Detect which cell encompasses the target text, then output its [X, Y] center coordinate. 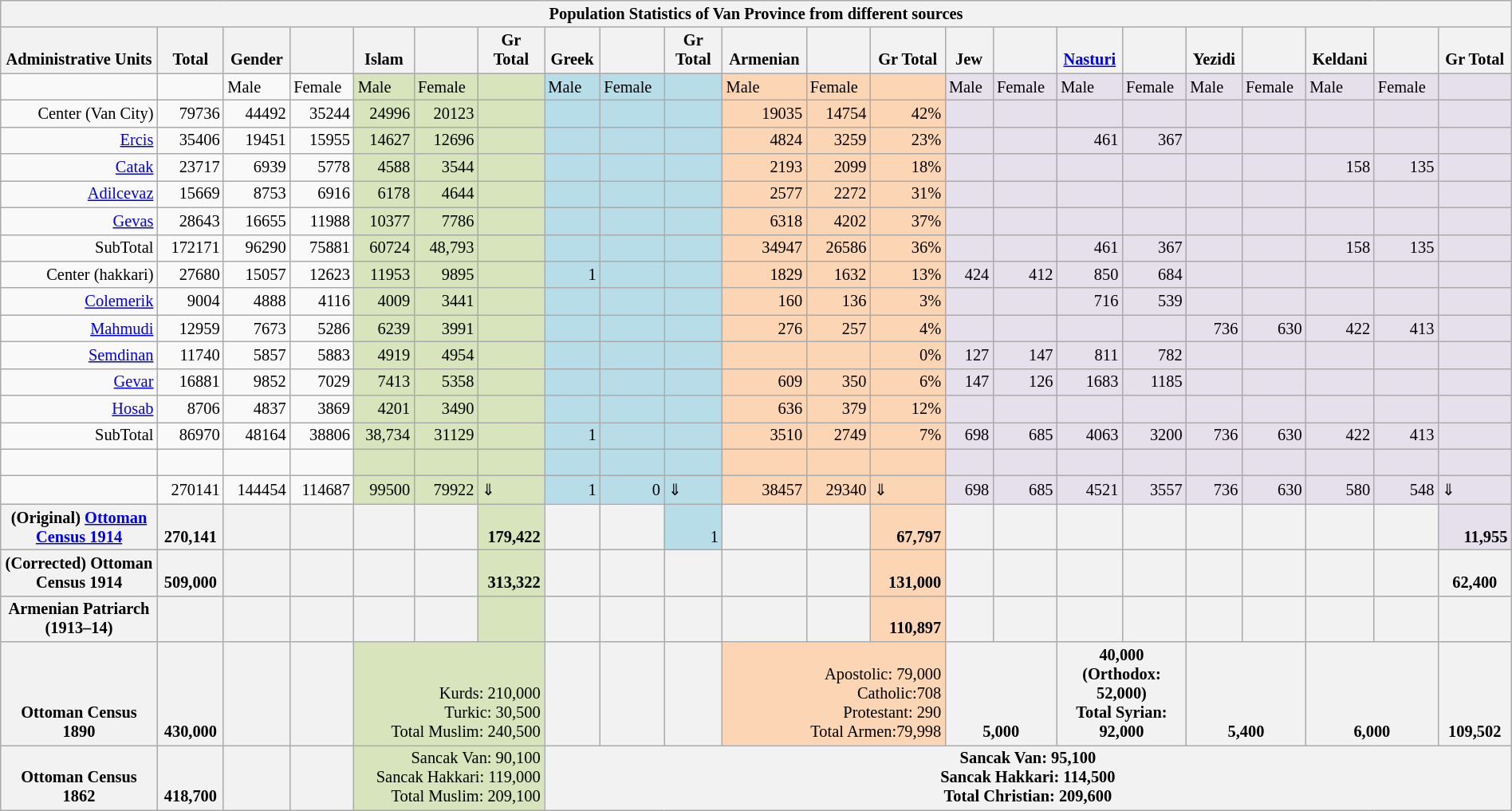
Armenian Patriarch (1913–14) [80, 619]
313,322 [510, 573]
716 [1089, 301]
4009 [384, 301]
75881 [321, 248]
Ercis [80, 140]
Kurds: 210,000 Turkic: 30,500 Total Muslim: 240,500 [450, 694]
12959 [190, 329]
1185 [1154, 382]
5286 [321, 329]
14627 [384, 140]
114687 [321, 490]
96290 [257, 248]
Gevas [80, 221]
636 [764, 409]
270141 [190, 490]
48,793 [446, 248]
28643 [190, 221]
257 [838, 329]
136 [838, 301]
5778 [321, 167]
14754 [838, 113]
Gender [257, 50]
1683 [1089, 382]
5358 [446, 382]
548 [1406, 490]
15057 [257, 274]
23% [908, 140]
4837 [257, 409]
3557 [1154, 490]
144454 [257, 490]
Administrative Units [80, 50]
4116 [321, 301]
48164 [257, 435]
23717 [190, 167]
609 [764, 382]
8753 [257, 194]
418,700 [190, 778]
179,422 [510, 527]
38457 [764, 490]
9895 [446, 274]
6318 [764, 221]
2099 [838, 167]
Ottoman Census 1890 [80, 694]
7673 [257, 329]
6939 [257, 167]
24996 [384, 113]
109,502 [1475, 694]
12623 [321, 274]
3259 [838, 140]
Yezidi [1215, 50]
(Corrected) Ottoman Census 1914 [80, 573]
7029 [321, 382]
580 [1340, 490]
3991 [446, 329]
15669 [190, 194]
4824 [764, 140]
10377 [384, 221]
131,000 [908, 573]
4521 [1089, 490]
Population Statistics of Van Province from different sources [756, 14]
6% [908, 382]
42% [908, 113]
11740 [190, 355]
4063 [1089, 435]
35406 [190, 140]
12% [908, 409]
44492 [257, 113]
Apostolic: 79,000 Catholic:708 Protestant: 290 Total Armen:79,998 [834, 694]
6239 [384, 329]
16655 [257, 221]
782 [1154, 355]
5883 [321, 355]
15955 [321, 140]
5857 [257, 355]
850 [1089, 274]
Semdinan [80, 355]
(Original) Ottoman Census 1914 [80, 527]
2193 [764, 167]
62,400 [1475, 573]
11953 [384, 274]
0 [632, 490]
4954 [446, 355]
31% [908, 194]
Sancak Van: 90,100 Sancak Hakkari: 119,000 Total Muslim: 209,100 [450, 778]
99500 [384, 490]
172171 [190, 248]
Nasturi [1089, 50]
2749 [838, 435]
430,000 [190, 694]
126 [1025, 382]
35244 [321, 113]
3869 [321, 409]
3490 [446, 409]
379 [838, 409]
Total [190, 50]
3441 [446, 301]
7413 [384, 382]
127 [969, 355]
34947 [764, 248]
16881 [190, 382]
6916 [321, 194]
60724 [384, 248]
4588 [384, 167]
4202 [838, 221]
8706 [190, 409]
5,400 [1246, 694]
270,141 [190, 527]
3200 [1154, 435]
Islam [384, 50]
37% [908, 221]
9004 [190, 301]
20123 [446, 113]
Center (hakkari) [80, 274]
Jew [969, 50]
Catak [80, 167]
Sancak Van: 95,100 Sancak Hakkari: 114,500 Total Christian: 209,600 [1029, 778]
Ottoman Census 1862 [80, 778]
19451 [257, 140]
Armenian [764, 50]
79922 [446, 490]
67,797 [908, 527]
27680 [190, 274]
6178 [384, 194]
Colemerik [80, 301]
5,000 [1001, 694]
13% [908, 274]
40,000(Orthodox: 52,000) Total Syrian: 92,000 [1121, 694]
31129 [446, 435]
38,734 [384, 435]
6,000 [1372, 694]
Gevar [80, 382]
9852 [257, 382]
12696 [446, 140]
509,000 [190, 573]
Center (Van City) [80, 113]
4644 [446, 194]
Greek [573, 50]
19035 [764, 113]
7786 [446, 221]
3544 [446, 167]
4201 [384, 409]
Adilcevaz [80, 194]
18% [908, 167]
86970 [190, 435]
0% [908, 355]
11,955 [1475, 527]
424 [969, 274]
2577 [764, 194]
4919 [384, 355]
Keldani [1340, 50]
539 [1154, 301]
412 [1025, 274]
4888 [257, 301]
1632 [838, 274]
36% [908, 248]
26586 [838, 248]
3% [908, 301]
3510 [764, 435]
7% [908, 435]
29340 [838, 490]
1829 [764, 274]
4% [908, 329]
Mahmudi [80, 329]
2272 [838, 194]
110,897 [908, 619]
11988 [321, 221]
684 [1154, 274]
38806 [321, 435]
276 [764, 329]
79736 [190, 113]
160 [764, 301]
350 [838, 382]
811 [1089, 355]
Hosab [80, 409]
